Locate the cell with the specified text and output its (X, Y) center coordinate. 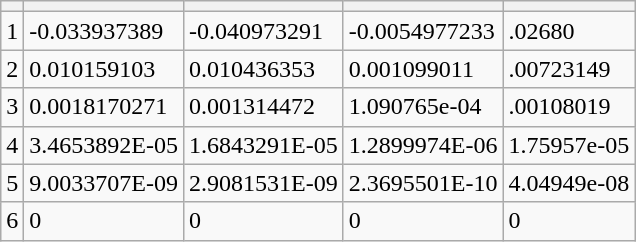
-0.033937389 (104, 31)
0.001099011 (423, 69)
4.04949e-08 (569, 183)
2.9081531E-09 (264, 183)
-0.0054977233 (423, 31)
5 (12, 183)
-0.040973291 (264, 31)
6 (12, 221)
1 (12, 31)
4 (12, 145)
1.6843291E-05 (264, 145)
3 (12, 107)
.00108019 (569, 107)
0.010436353 (264, 69)
.02680 (569, 31)
0.0018170271 (104, 107)
0.010159103 (104, 69)
.00723149 (569, 69)
1.75957e-05 (569, 145)
1.2899974E-06 (423, 145)
2 (12, 69)
3.4653892E-05 (104, 145)
1.090765e-04 (423, 107)
2.3695501E-10 (423, 183)
0.001314472 (264, 107)
9.0033707E-09 (104, 183)
